Return the [X, Y] coordinate for the center point of the cell that contains the specified text.  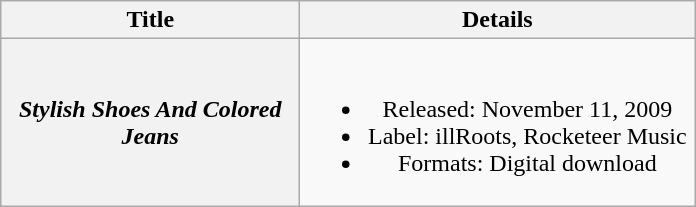
Released: November 11, 2009Label: illRoots, Rocketeer MusicFormats: Digital download [498, 122]
Stylish Shoes And Colored Jeans [150, 122]
Details [498, 20]
Title [150, 20]
